Identify which cell holds the provided text, then report its (x, y) central coordinate. 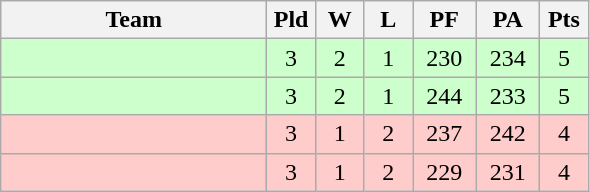
PA (508, 20)
234 (508, 58)
244 (444, 96)
L (388, 20)
Pts (564, 20)
230 (444, 58)
237 (444, 134)
242 (508, 134)
PF (444, 20)
Pld (292, 20)
231 (508, 172)
W (340, 20)
Team (134, 20)
229 (444, 172)
233 (508, 96)
